Find where the given text appears and provide that cell's center as (X, Y) coordinate. 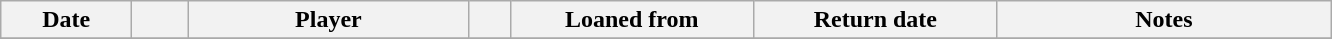
Loaned from (632, 20)
Player (328, 20)
Date (66, 20)
Notes (1164, 20)
Return date (876, 20)
